Detect which cell encompasses the target text, then output its (X, Y) center coordinate. 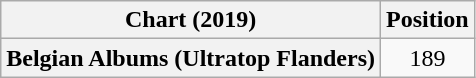
Position (428, 20)
189 (428, 58)
Chart (2019) (191, 20)
Belgian Albums (Ultratop Flanders) (191, 58)
